From the cell containing the given text, extract its center point as [x, y] coordinate. 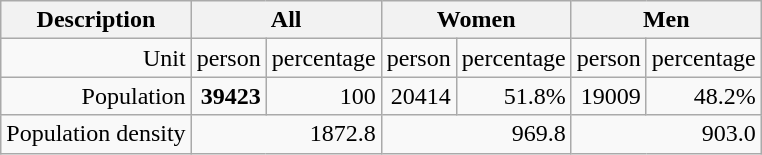
Population density [96, 134]
39423 [228, 96]
969.8 [476, 134]
All [286, 20]
Description [96, 20]
Population [96, 96]
Women [476, 20]
Men [666, 20]
19009 [608, 96]
1872.8 [286, 134]
903.0 [666, 134]
48.2% [704, 96]
51.8% [514, 96]
100 [324, 96]
Unit [96, 58]
20414 [418, 96]
